Provide the [X, Y] coordinate of the cell's center where the given text is located.  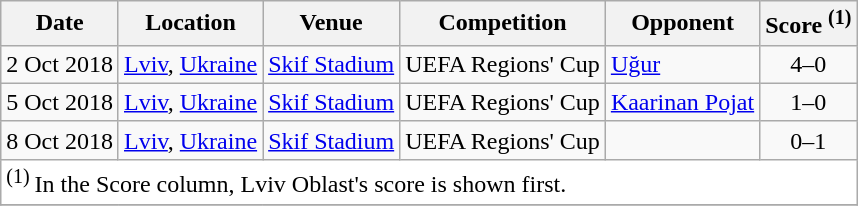
Opponent [682, 24]
Uğur [682, 64]
Score (1) [808, 24]
Venue [332, 24]
Location [190, 24]
5 Oct 2018 [60, 102]
Kaarinan Pojat [682, 102]
0–1 [808, 140]
8 Oct 2018 [60, 140]
4–0 [808, 64]
2 Oct 2018 [60, 64]
Competition [503, 24]
(1) In the Score column, Lviv Oblast's score is shown first. [429, 182]
Date [60, 24]
1–0 [808, 102]
